Locate the cell with the specified text and output its (x, y) center coordinate. 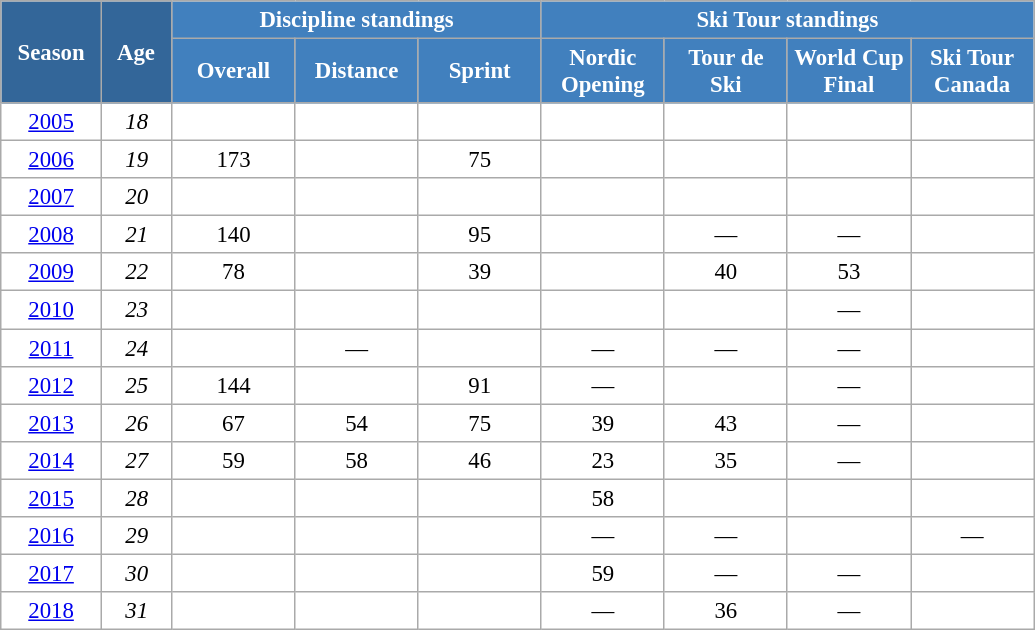
43 (726, 423)
78 (234, 273)
NordicOpening (602, 72)
21 (136, 235)
2006 (52, 160)
30 (136, 573)
28 (136, 498)
2014 (52, 460)
2010 (52, 310)
67 (234, 423)
91 (480, 385)
Season (52, 52)
40 (726, 273)
Ski Tour standings (787, 20)
20 (136, 197)
2012 (52, 385)
31 (136, 611)
54 (356, 423)
36 (726, 611)
18 (136, 122)
144 (234, 385)
Age (136, 52)
Discipline standings (356, 20)
24 (136, 348)
Ski TourCanada (972, 72)
46 (480, 460)
22 (136, 273)
140 (234, 235)
26 (136, 423)
2009 (52, 273)
2013 (52, 423)
2011 (52, 348)
27 (136, 460)
2016 (52, 536)
Tour deSki (726, 72)
2005 (52, 122)
Distance (356, 72)
Overall (234, 72)
29 (136, 536)
Sprint (480, 72)
19 (136, 160)
2015 (52, 498)
95 (480, 235)
2007 (52, 197)
25 (136, 385)
2017 (52, 573)
35 (726, 460)
2018 (52, 611)
2008 (52, 235)
53 (848, 273)
World CupFinal (848, 72)
173 (234, 160)
